Capture the cell that displays the provided text and extract its [x, y] central coordinate. 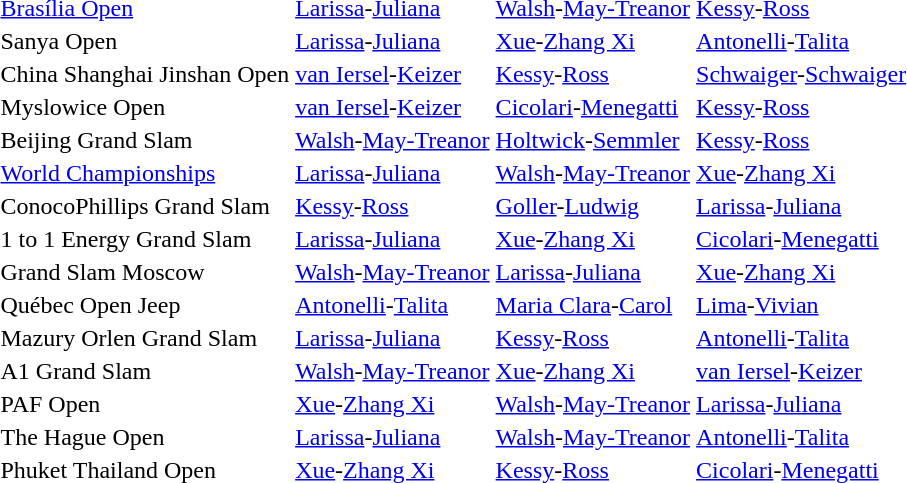
Antonelli-Talita [392, 305]
Maria Clara-Carol [592, 305]
Holtwick-Semmler [592, 140]
Cicolari-Menegatti [592, 107]
Goller-Ludwig [592, 206]
